For the text-containing cell, return its midpoint in (X, Y) coordinate format. 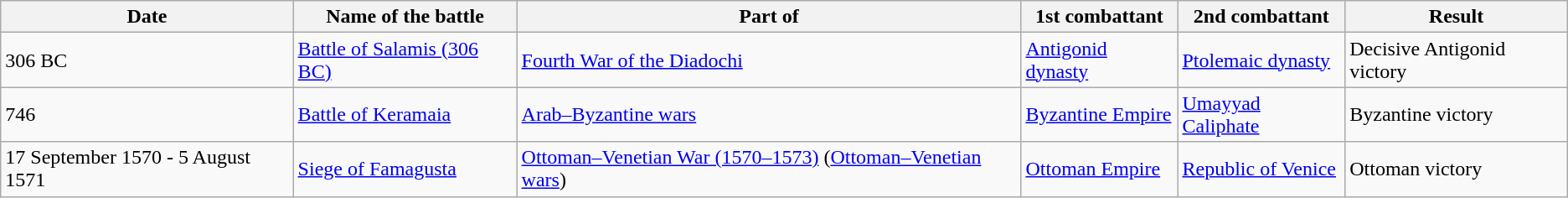
Ottoman–Venetian War (1570–1573) (Ottoman–Venetian wars) (769, 169)
306 BC (147, 60)
Ptolemaic dynasty (1261, 60)
Siege of Famagusta (405, 169)
Name of the battle (405, 17)
Republic of Venice (1261, 169)
Date (147, 17)
Arab–Byzantine wars (769, 114)
Ottoman victory (1457, 169)
Ottoman Empire (1099, 169)
Result (1457, 17)
Battle of Keramaia (405, 114)
746 (147, 114)
17 September 1570 - 5 August 1571 (147, 169)
Decisive Antigonid victory (1457, 60)
Umayyad Caliphate (1261, 114)
Byzantine victory (1457, 114)
Fourth War of the Diadochi (769, 60)
Antigonid dynasty (1099, 60)
2nd combattant (1261, 17)
1st combattant (1099, 17)
Battle of Salamis (306 BC) (405, 60)
Byzantine Empire (1099, 114)
Part of (769, 17)
